For the text-containing cell, return its midpoint in (x, y) coordinate format. 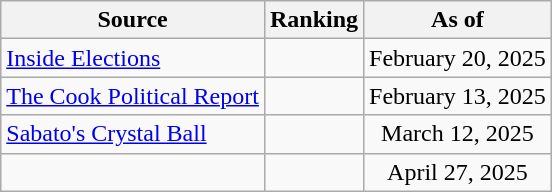
Ranking (314, 20)
Sabato's Crystal Ball (133, 134)
The Cook Political Report (133, 96)
Source (133, 20)
April 27, 2025 (458, 172)
February 13, 2025 (458, 96)
February 20, 2025 (458, 58)
As of (458, 20)
March 12, 2025 (458, 134)
Inside Elections (133, 58)
